Pinpoint the cell where the given text exists, returning its [X, Y] midpoint coordinate. 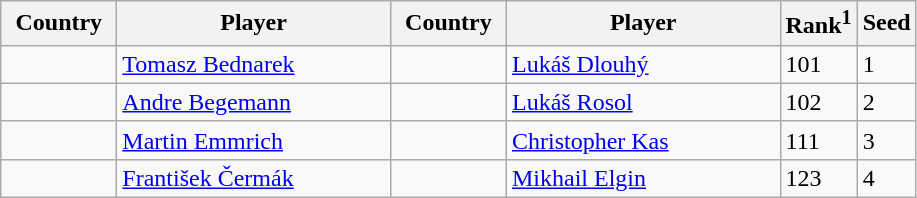
111 [818, 140]
123 [818, 178]
102 [818, 102]
2 [886, 102]
Seed [886, 24]
Martin Emmrich [254, 140]
Christopher Kas [643, 140]
Lukáš Rosol [643, 102]
1 [886, 64]
Lukáš Dlouhý [643, 64]
101 [818, 64]
František Čermák [254, 178]
Rank1 [818, 24]
4 [886, 178]
Mikhail Elgin [643, 178]
Andre Begemann [254, 102]
Tomasz Bednarek [254, 64]
3 [886, 140]
